Locate the cell with the specified text and output its (X, Y) center coordinate. 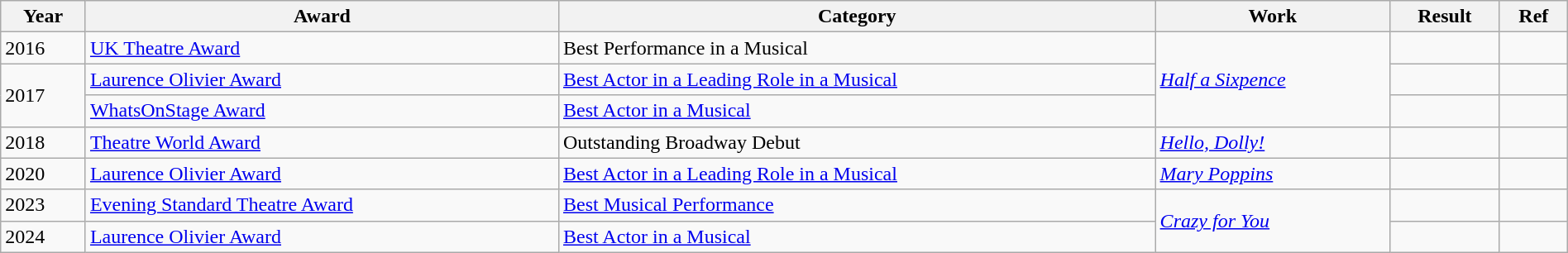
2024 (43, 236)
2023 (43, 205)
Result (1446, 17)
Work (1272, 17)
Half a Sixpence (1272, 79)
2016 (43, 48)
2017 (43, 95)
2020 (43, 174)
Year (43, 17)
Outstanding Broadway Debut (857, 142)
Theatre World Award (322, 142)
Mary Poppins (1272, 174)
Category (857, 17)
Best Musical Performance (857, 205)
Best Performance in a Musical (857, 48)
Award (322, 17)
WhatsOnStage Award (322, 111)
2018 (43, 142)
Evening Standard Theatre Award (322, 205)
Crazy for You (1272, 221)
Ref (1533, 17)
UK Theatre Award (322, 48)
Hello, Dolly! (1272, 142)
